Locate the cell with the specified text and output its [x, y] center coordinate. 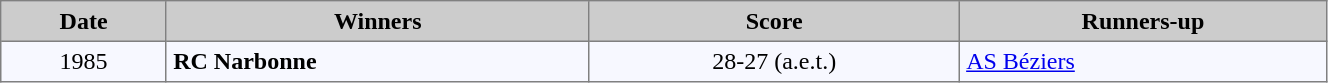
Winners [378, 21]
Runners-up [1142, 21]
AS Béziers [1142, 61]
Score [774, 21]
RC Narbonne [378, 61]
Date [84, 21]
1985 [84, 61]
28-27 (a.e.t.) [774, 61]
